Find where the given text appears and provide that cell's center as (x, y) coordinate. 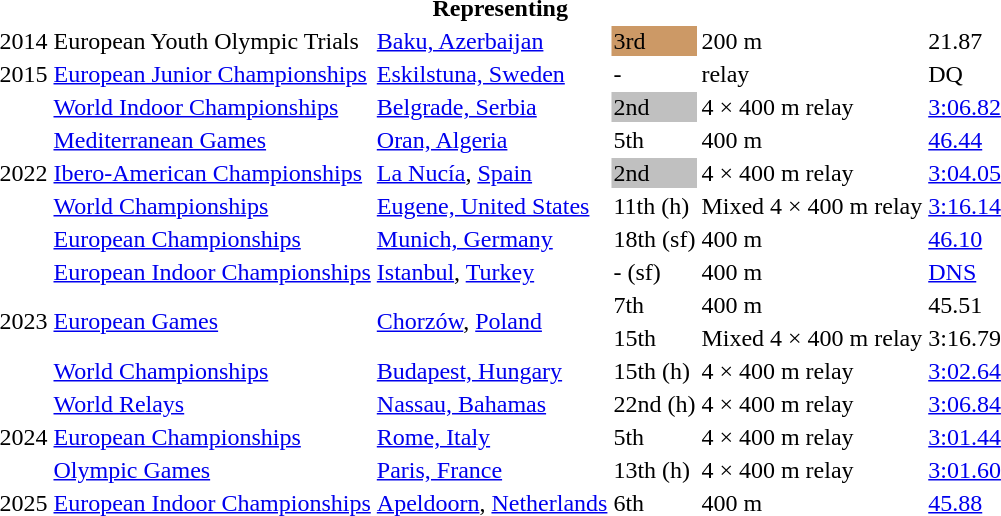
Istanbul, Turkey (492, 272)
Mediterranean Games (212, 140)
relay (812, 74)
7th (654, 305)
- (654, 74)
Budapest, Hungary (492, 371)
Eskilstuna, Sweden (492, 74)
World Relays (212, 404)
Paris, France (492, 470)
Oran, Algeria (492, 140)
200 m (812, 41)
- (sf) (654, 272)
Belgrade, Serbia (492, 107)
11th (h) (654, 206)
World Indoor Championships (212, 107)
European Indoor Championships (212, 272)
13th (h) (654, 470)
European Junior Championships (212, 74)
European Youth Olympic Trials (212, 41)
15th (h) (654, 371)
La Nucía, Spain (492, 173)
Munich, Germany (492, 239)
European Games (212, 322)
22nd (h) (654, 404)
Olympic Games (212, 470)
Eugene, United States (492, 206)
Nassau, Bahamas (492, 404)
15th (654, 338)
18th (sf) (654, 239)
Baku, Azerbaijan (492, 41)
Rome, Italy (492, 437)
Ibero-American Championships (212, 173)
3rd (654, 41)
Chorzów, Poland (492, 322)
